Search for the cell housing the specified text and yield its (x, y) center coordinate. 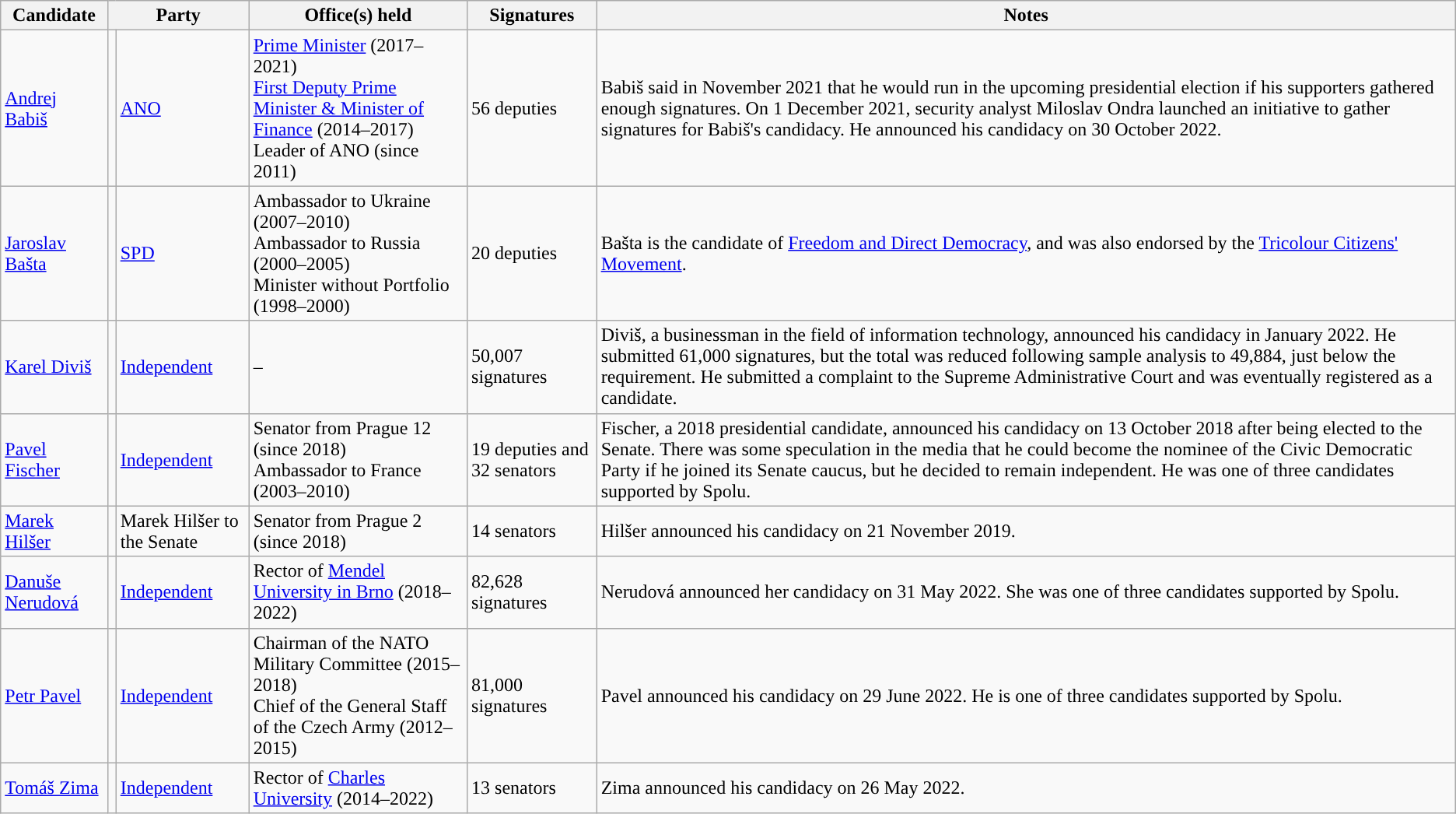
Marek Hilšer (54, 531)
Andrej Babiš (54, 108)
Petr Pavel (54, 696)
50,007 signatures (532, 367)
Chairman of the NATO Military Committee (2015–2018)Chief of the General Staff of the Czech Army (2012–2015) (358, 696)
Rector of Mendel University in Brno (2018–2022) (358, 592)
Senator from Prague 2 (since 2018) (358, 531)
Rector of Charles University (2014–2022) (358, 788)
– (358, 367)
Prime Minister (2017–2021)First Deputy Prime Minister & Minister of Finance (2014–2017)Leader of ANO (since 2011) (358, 108)
20 deputies (532, 254)
56 deputies (532, 108)
81,000 signatures (532, 696)
Nerudová announced her candidacy on 31 May 2022. She was one of three candidates supported by Spolu. (1026, 592)
13 senators (532, 788)
14 senators (532, 531)
19 deputies and 32 senators (532, 459)
Party (178, 16)
Signatures (532, 16)
82,628 signatures (532, 592)
Pavel Fischer (54, 459)
SPD (182, 254)
Zima announced his candidacy on 26 May 2022. (1026, 788)
Ambassador to Ukraine (2007–2010)Ambassador to Russia (2000–2005)Minister without Portfolio (1998–2000) (358, 254)
Office(s) held (358, 16)
Danuše Nerudová (54, 592)
Jaroslav Bašta (54, 254)
Notes (1026, 16)
Bašta is the candidate of Freedom and Direct Democracy, and was also endorsed by the Tricolour Citizens' Movement. (1026, 254)
ANO (182, 108)
Hilšer announced his candidacy on 21 November 2019. (1026, 531)
Marek Hilšer to the Senate (182, 531)
Candidate (54, 16)
Pavel announced his candidacy on 29 June 2022. He is one of three candidates supported by Spolu. (1026, 696)
Tomáš Zima (54, 788)
Karel Diviš (54, 367)
Senator from Prague 12 (since 2018)Ambassador to France (2003–2010) (358, 459)
